Return the (x, y) coordinate for the center point of the cell that contains the specified text.  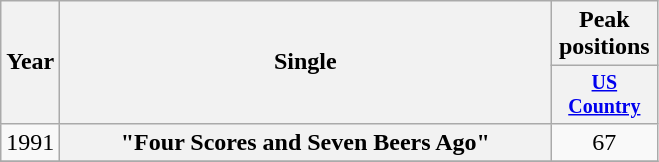
US Country (604, 94)
"Four Scores and Seven Beers Ago" (306, 142)
1991 (30, 142)
Year (30, 62)
Peak positions (604, 34)
Single (306, 62)
67 (604, 142)
